Provide the [x, y] coordinate of the cell's center where the given text is located.  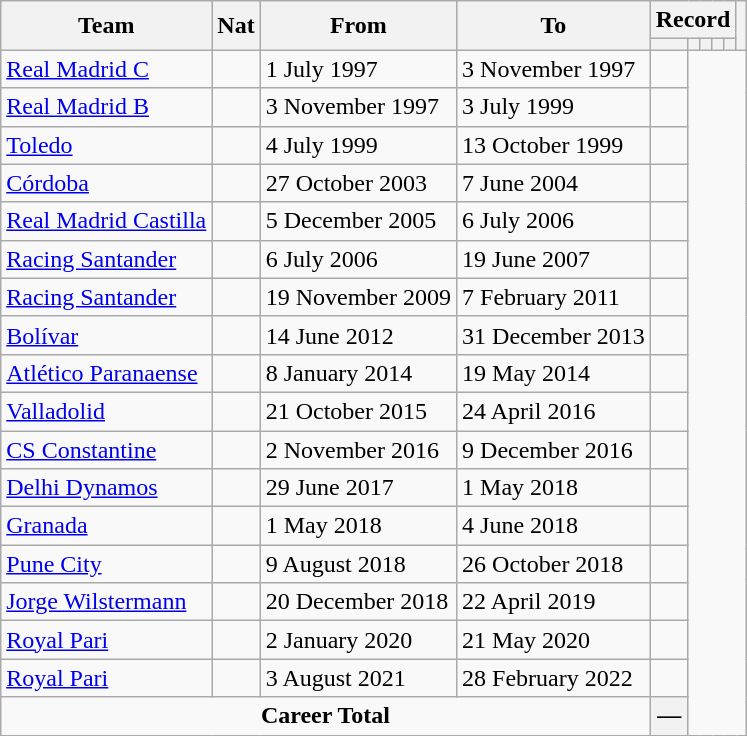
Nat [236, 26]
19 June 2007 [554, 259]
Granada [106, 526]
Valladolid [106, 411]
Pune City [106, 564]
13 October 1999 [554, 145]
1 July 1997 [358, 69]
Real Madrid B [106, 107]
Bolívar [106, 335]
To [554, 26]
3 August 2021 [358, 678]
4 June 2018 [554, 526]
9 December 2016 [554, 449]
7 June 2004 [554, 183]
Toledo [106, 145]
Córdoba [106, 183]
28 February 2022 [554, 678]
From [358, 26]
19 November 2009 [358, 297]
4 July 1999 [358, 145]
21 May 2020 [554, 640]
29 June 2017 [358, 488]
Career Total [326, 716]
22 April 2019 [554, 602]
27 October 2003 [358, 183]
20 December 2018 [358, 602]
Real Madrid C [106, 69]
CS Constantine [106, 449]
3 July 1999 [554, 107]
9 August 2018 [358, 564]
Jorge Wilstermann [106, 602]
21 October 2015 [358, 411]
2 January 2020 [358, 640]
19 May 2014 [554, 373]
2 November 2016 [358, 449]
— [669, 716]
31 December 2013 [554, 335]
24 April 2016 [554, 411]
Team [106, 26]
26 October 2018 [554, 564]
Record [693, 20]
Real Madrid Castilla [106, 221]
Delhi Dynamos [106, 488]
14 June 2012 [358, 335]
5 December 2005 [358, 221]
7 February 2011 [554, 297]
8 January 2014 [358, 373]
Atlético Paranaense [106, 373]
